Identify which cell holds the provided text, then report its (x, y) central coordinate. 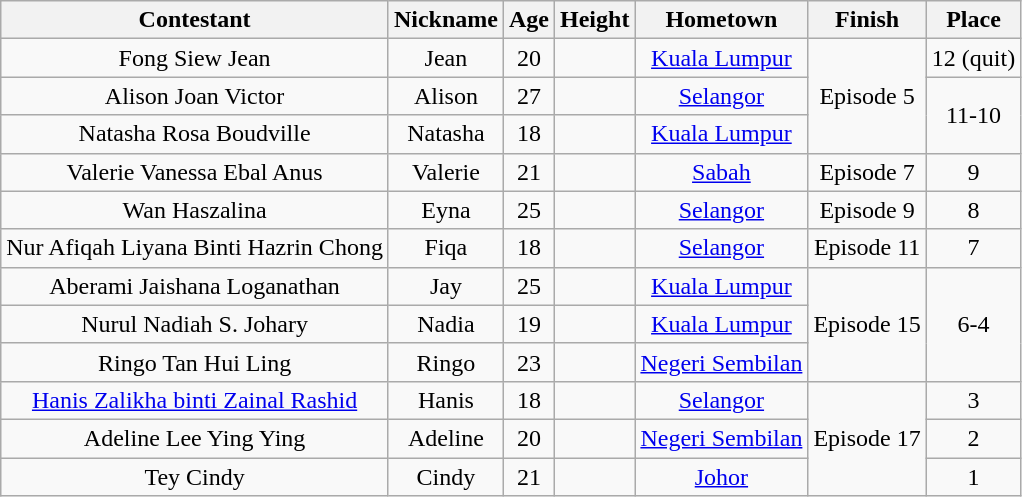
Age (528, 20)
Episode 5 (867, 96)
Nurul Nadiah S. Johary (195, 324)
Ringo Tan Hui Ling (195, 362)
Sabah (722, 172)
Hanis (446, 400)
12 (quit) (973, 58)
Nadia (446, 324)
27 (528, 96)
Cindy (446, 477)
Finish (867, 20)
1 (973, 477)
Episode 11 (867, 248)
Hanis Zalikha binti Zainal Rashid (195, 400)
Tey Cindy (195, 477)
Height (595, 20)
Adeline (446, 438)
Jay (446, 286)
Alison Joan Victor (195, 96)
Episode 7 (867, 172)
Valerie Vanessa Ebal Anus (195, 172)
Episode 15 (867, 324)
7 (973, 248)
Nickname (446, 20)
Hometown (722, 20)
3 (973, 400)
Fong Siew Jean (195, 58)
Aberami Jaishana Loganathan (195, 286)
Valerie (446, 172)
6-4 (973, 324)
Contestant (195, 20)
11-10 (973, 115)
Natasha Rosa Boudville (195, 134)
Jean (446, 58)
Episode 9 (867, 210)
2 (973, 438)
Natasha (446, 134)
19 (528, 324)
8 (973, 210)
Johor (722, 477)
9 (973, 172)
Place (973, 20)
Nur Afiqah Liyana Binti Hazrin Chong (195, 248)
Adeline Lee Ying Ying (195, 438)
Ringo (446, 362)
Alison (446, 96)
Episode 17 (867, 438)
23 (528, 362)
Fiqa (446, 248)
Wan Haszalina (195, 210)
Eyna (446, 210)
